Find where the given text appears and provide that cell's center as [x, y] coordinate. 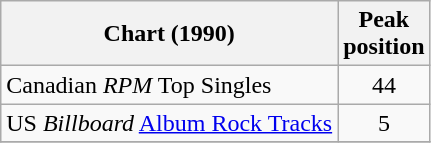
Chart (1990) [170, 34]
Canadian RPM Top Singles [170, 85]
5 [384, 123]
44 [384, 85]
US Billboard Album Rock Tracks [170, 123]
Peakposition [384, 34]
